Return the [x, y] coordinate for the center point of the cell that contains the specified text.  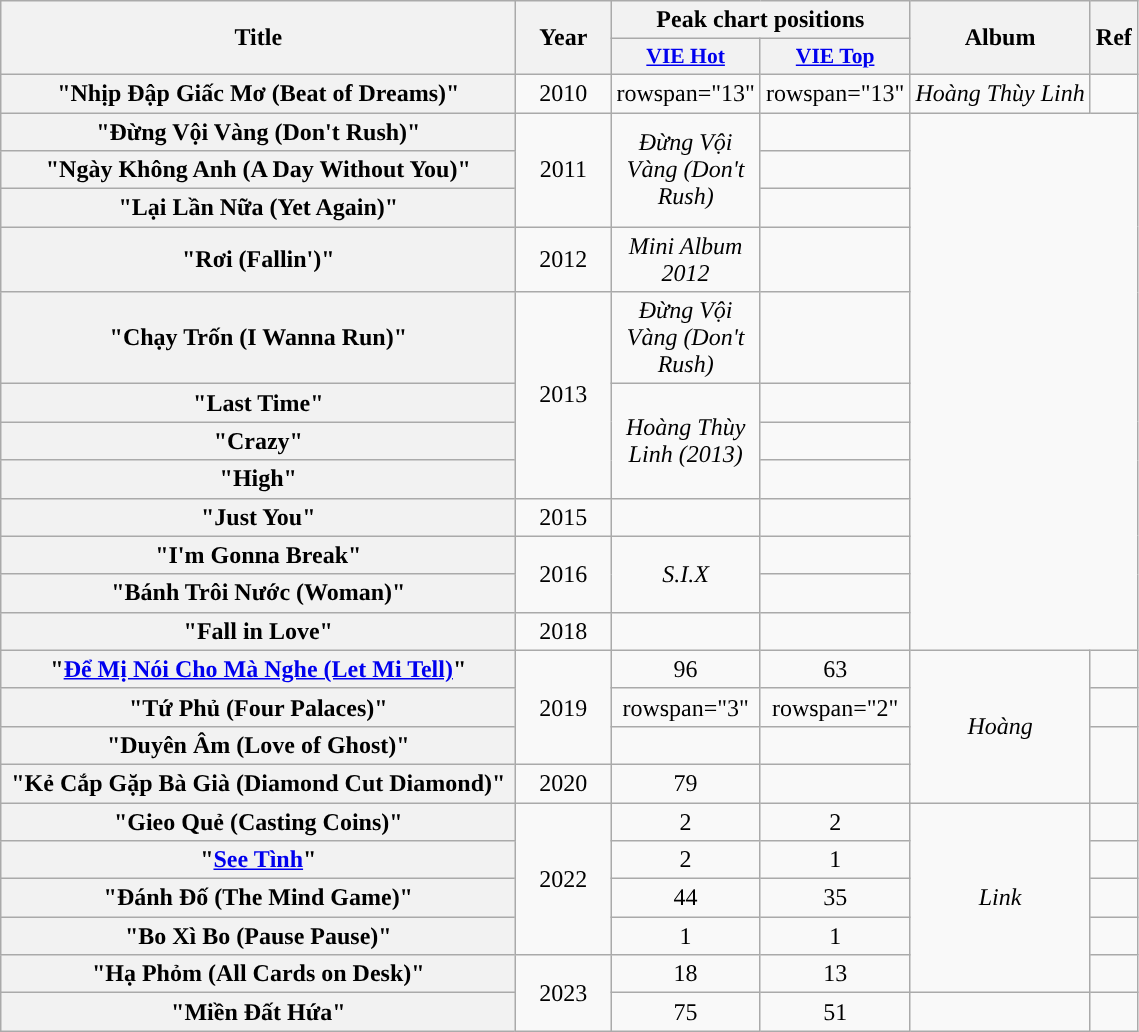
Mini Album 2012 [686, 260]
"Để Mị Nói Cho Mà Nghe (Let Mi Tell)" [258, 669]
"Crazy" [258, 441]
Album [1000, 38]
Link [1000, 897]
"Gieo Quẻ (Casting Coins)" [258, 821]
"Chạy Trốn (I Wanna Run)" [258, 338]
"See Tình" [258, 860]
VIE Top [835, 57]
2018 [564, 631]
18 [686, 974]
79 [686, 783]
2016 [564, 574]
2011 [564, 169]
"Duyên Âm (Love of Ghost)" [258, 745]
"High" [258, 479]
2013 [564, 395]
rowspan="2" [835, 707]
"Ngày Không Anh (A Day Without You)" [258, 170]
2012 [564, 260]
"Bánh Trôi Nước (Woman)" [258, 593]
Year [564, 38]
Ref [1114, 38]
"Rơi (Fallin')" [258, 260]
44 [686, 898]
96 [686, 669]
"Miền Đất Hứa" [258, 1012]
"Đừng Vội Vàng (Don't Rush)" [258, 131]
"I'm Gonna Break" [258, 555]
2023 [564, 993]
"Kẻ Cắp Gặp Bà Già (Diamond Cut Diamond)" [258, 783]
2022 [564, 878]
"Fall in Love" [258, 631]
"Đánh Đố (The Mind Game)" [258, 898]
"Tứ Phủ (Four Palaces)" [258, 707]
63 [835, 669]
13 [835, 974]
S.I.X [686, 574]
51 [835, 1012]
Hoàng Thùy Linh [1000, 93]
"Last Time" [258, 403]
2010 [564, 93]
rowspan="3" [686, 707]
2020 [564, 783]
"Just You" [258, 517]
Title [258, 38]
Hoàng Thùy Linh (2013) [686, 441]
"Nhịp Đập Giấc Mơ (Beat of Dreams)" [258, 93]
35 [835, 898]
Peak chart positions [760, 20]
"Hạ Phỏm (All Cards on Desk)" [258, 974]
"Bo Xì Bo (Pause Pause)" [258, 936]
Hoàng [1000, 726]
2015 [564, 517]
"Lại Lần Nữa (Yet Again)" [258, 208]
2019 [564, 707]
VIE Hot [686, 57]
75 [686, 1012]
